Pinpoint the cell where the given text exists, returning its (X, Y) midpoint coordinate. 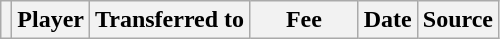
Date (388, 20)
Source (458, 20)
Player (51, 20)
Transferred to (170, 20)
Fee (304, 20)
